Search for the cell housing the specified text and yield its [X, Y] center coordinate. 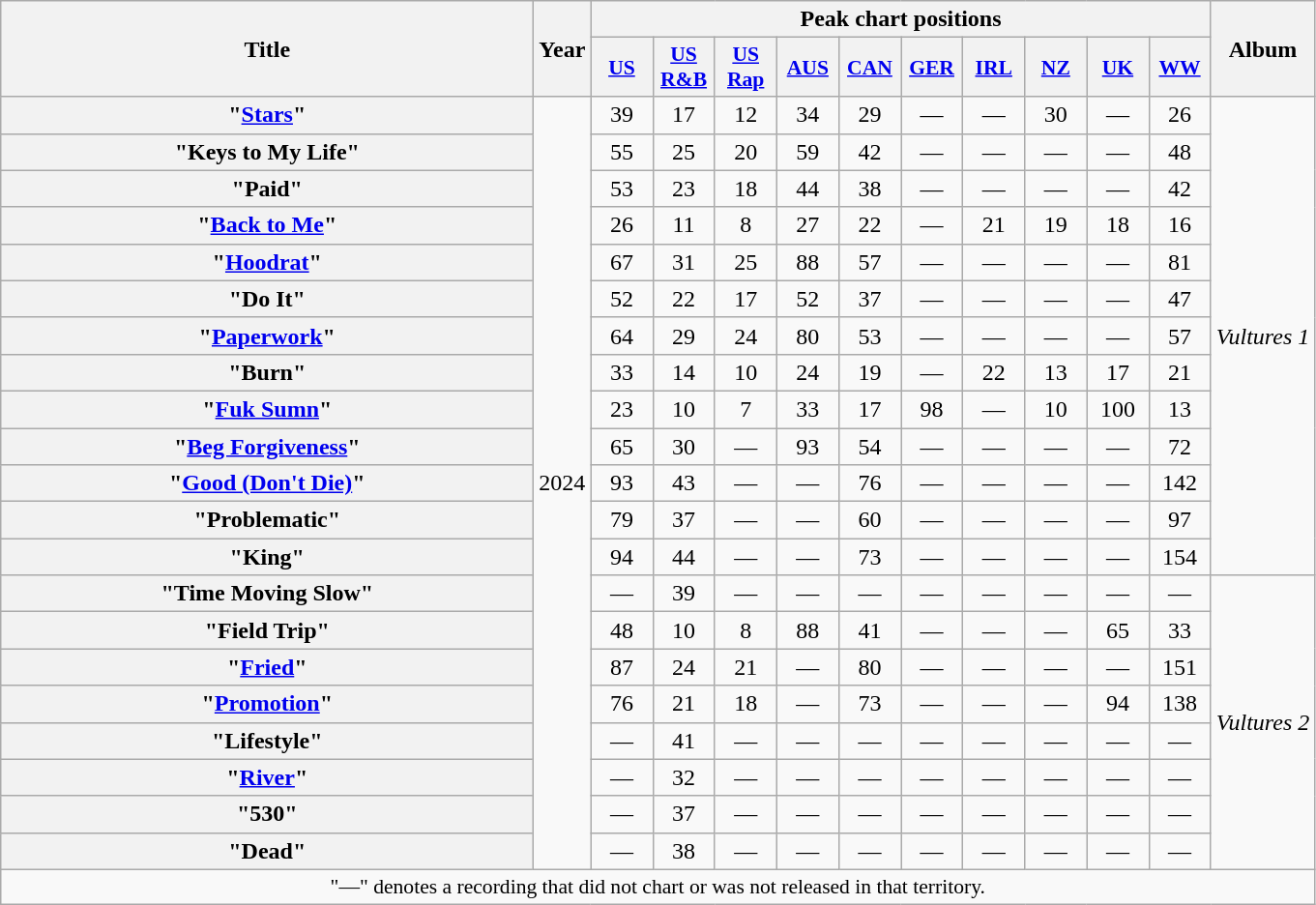
7 [746, 409]
87 [622, 667]
US [622, 68]
60 [869, 520]
Album [1263, 48]
12 [746, 115]
Year [563, 48]
GER [932, 68]
154 [1180, 557]
54 [869, 446]
2024 [563, 483]
"Dead" [267, 851]
64 [622, 336]
72 [1180, 446]
"530" [267, 814]
Vultures 2 [1263, 722]
27 [807, 225]
100 [1118, 409]
"Paid" [267, 189]
98 [932, 409]
"Fuk Sumn" [267, 409]
"River" [267, 777]
151 [1180, 667]
"Hoodrat" [267, 262]
"Problematic" [267, 520]
142 [1180, 483]
32 [684, 777]
97 [1180, 520]
67 [622, 262]
14 [684, 372]
81 [1180, 262]
"Beg Forgiveness" [267, 446]
UK [1118, 68]
"Back to Me" [267, 225]
"Paperwork" [267, 336]
"Fried" [267, 667]
"Burn" [267, 372]
WW [1180, 68]
NZ [1056, 68]
"Time Moving Slow" [267, 594]
"—" denotes a recording that did not chart or was not released in that territory. [658, 887]
"Good (Don't Die)" [267, 483]
20 [746, 152]
"Lifestyle" [267, 741]
"Field Trip" [267, 630]
Title [267, 48]
USRap [746, 68]
138 [1180, 704]
16 [1180, 225]
Peak chart positions [901, 19]
Vultures 1 [1263, 336]
CAN [869, 68]
USR&B [684, 68]
AUS [807, 68]
43 [684, 483]
11 [684, 225]
34 [807, 115]
59 [807, 152]
47 [1180, 299]
"Stars" [267, 115]
"Keys to My Life" [267, 152]
31 [684, 262]
"Promotion" [267, 704]
"Do It" [267, 299]
IRL [994, 68]
"King" [267, 557]
79 [622, 520]
55 [622, 152]
